Extract the [X, Y] coordinate from the center of the cell holding the provided text.  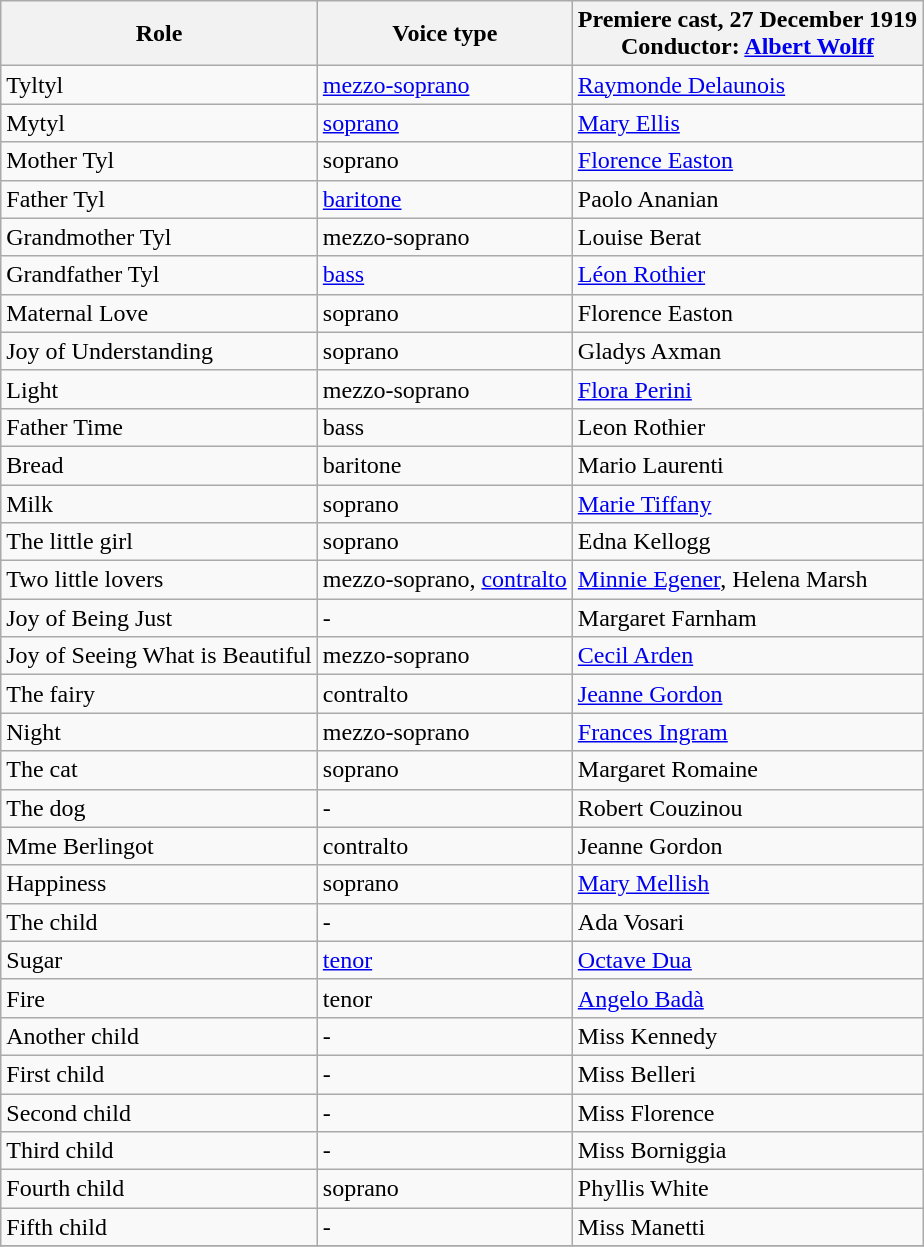
Sugar [160, 960]
Another child [160, 1036]
Margaret Romaine [747, 770]
Night [160, 732]
Louise Berat [747, 237]
Miss Florence [747, 1113]
The cat [160, 770]
Bread [160, 465]
Miss Manetti [747, 1227]
Minnie Egener, Helena Marsh [747, 580]
Robert Couzinou [747, 808]
Raymonde Delaunois [747, 85]
Role [160, 34]
Angelo Badà [747, 998]
mezzo-soprano, contralto [444, 580]
Miss Borniggia [747, 1151]
Father Tyl [160, 199]
Third child [160, 1151]
Joy of Being Just [160, 618]
Fire [160, 998]
Edna Kellogg [747, 542]
Second child [160, 1113]
First child [160, 1074]
Frances Ingram [747, 732]
Paolo Ananian [747, 199]
Mme Berlingot [160, 846]
Mother Tyl [160, 161]
Phyllis White [747, 1189]
Father Time [160, 427]
Happiness [160, 884]
Margaret Farnham [747, 618]
Two little lovers [160, 580]
Maternal Love [160, 313]
Gladys Axman [747, 351]
Mytyl [160, 123]
Cecil Arden [747, 656]
Premiere cast, 27 December 1919 Conductor: Albert Wolff [747, 34]
Miss Belleri [747, 1074]
The dog [160, 808]
Marie Tiffany [747, 503]
Miss Kennedy [747, 1036]
Mary Ellis [747, 123]
Mary Mellish [747, 884]
Fourth child [160, 1189]
Léon Rothier [747, 275]
Octave Dua [747, 960]
Milk [160, 503]
The fairy [160, 694]
Leon Rothier [747, 427]
The little girl [160, 542]
Voice type [444, 34]
Grandmother Tyl [160, 237]
Ada Vosari [747, 922]
Fifth child [160, 1227]
The child [160, 922]
Mario Laurenti [747, 465]
Joy of Understanding [160, 351]
Tyltyl [160, 85]
Flora Perini [747, 389]
Grandfather Tyl [160, 275]
Joy of Seeing What is Beautiful [160, 656]
Light [160, 389]
